Determine the [x, y] coordinate at the center of the cell enclosing the given text.  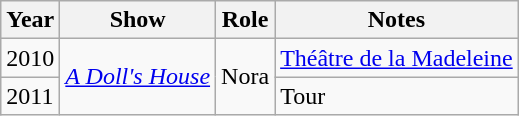
2011 [30, 96]
2010 [30, 58]
Théâtre de la Madeleine [397, 58]
Notes [397, 20]
Nora [246, 77]
Tour [397, 96]
Role [246, 20]
Show [138, 20]
Year [30, 20]
A Doll's House [138, 77]
